Identify which cell holds the provided text, then report its [x, y] central coordinate. 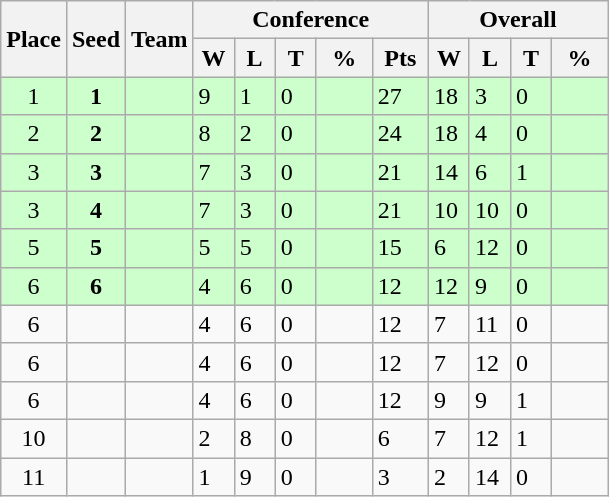
15 [400, 248]
Conference [310, 20]
Pts [400, 58]
Seed [96, 39]
Overall [518, 20]
24 [400, 134]
Place [34, 39]
Team [160, 39]
27 [400, 96]
